Find where the given text appears and provide that cell's center as [X, Y] coordinate. 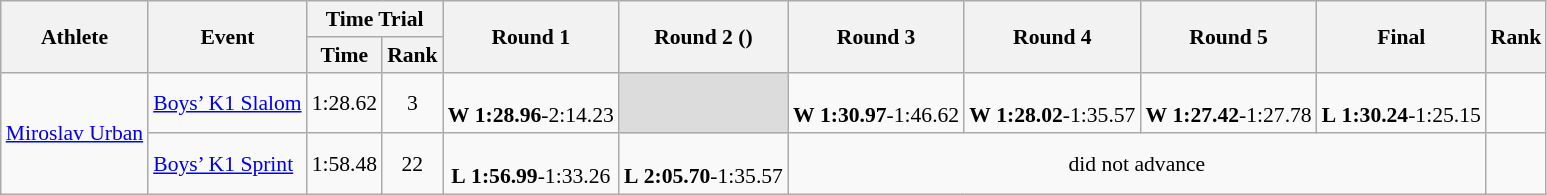
1:58.48 [344, 164]
Round 2 () [704, 36]
Time [344, 55]
Round 5 [1228, 36]
W 1:30.97-1:46.62 [876, 102]
Round 4 [1052, 36]
W 1:27.42-1:27.78 [1228, 102]
did not advance [1137, 164]
L 1:30.24-1:25.15 [1402, 102]
Event [227, 36]
Boys’ K1 Slalom [227, 102]
L 2:05.70-1:35.57 [704, 164]
L 1:56.99-1:33.26 [531, 164]
W 1:28.96-2:14.23 [531, 102]
Boys’ K1 Sprint [227, 164]
Round 3 [876, 36]
Athlete [74, 36]
Time Trial [375, 19]
1:28.62 [344, 102]
Final [1402, 36]
Miroslav Urban [74, 133]
Round 1 [531, 36]
3 [412, 102]
W 1:28.02-1:35.57 [1052, 102]
22 [412, 164]
